Determine the [x, y] coordinate at the center of the cell enclosing the given text.  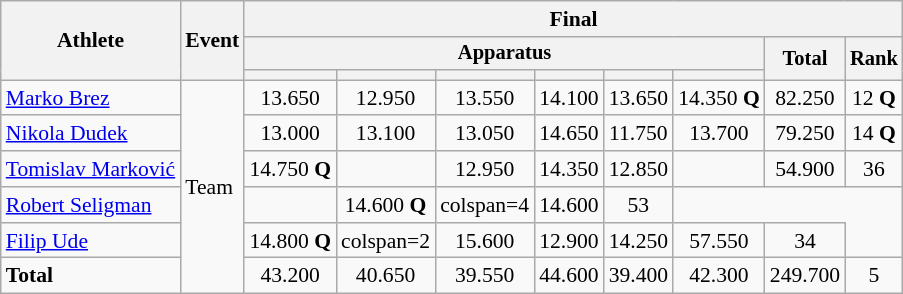
Tomislav Marković [90, 169]
12.900 [568, 241]
39.400 [638, 276]
14.750 Q [290, 169]
39.550 [484, 276]
13.050 [484, 134]
53 [638, 205]
42.300 [719, 276]
14.650 [568, 134]
11.750 [638, 134]
36 [874, 169]
14.250 [638, 241]
14.800 Q [290, 241]
Rank [874, 58]
colspan=4 [484, 205]
15.600 [484, 241]
14.100 [568, 98]
82.250 [805, 98]
14.350 [568, 169]
13.700 [719, 134]
Nikola Dudek [90, 134]
13.000 [290, 134]
34 [805, 241]
14.600 Q [386, 205]
40.650 [386, 276]
Marko Brez [90, 98]
14 Q [874, 134]
249.700 [805, 276]
Robert Seligman [90, 205]
54.900 [805, 169]
43.200 [290, 276]
Event [212, 40]
79.250 [805, 134]
14.350 Q [719, 98]
Final [573, 19]
12 Q [874, 98]
44.600 [568, 276]
14.600 [568, 205]
13.100 [386, 134]
Filip Ude [90, 241]
5 [874, 276]
Apparatus [504, 54]
13.550 [484, 98]
colspan=2 [386, 241]
57.550 [719, 241]
Team [212, 187]
Athlete [90, 40]
12.850 [638, 169]
